Pinpoint the cell where the given text exists, returning its [x, y] midpoint coordinate. 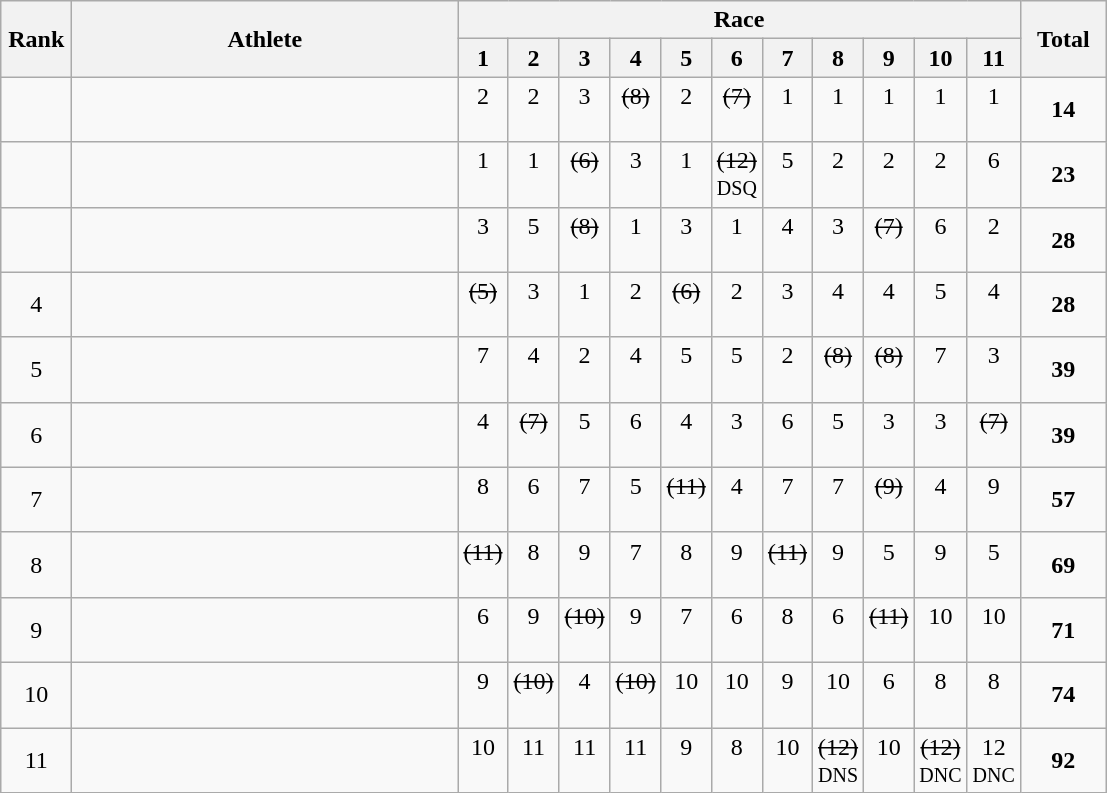
Total [1063, 39]
12DNC [994, 760]
71 [1063, 630]
Rank [36, 39]
(12)DSQ [736, 174]
92 [1063, 760]
Athlete [265, 39]
(5) [483, 304]
(12)DNC [940, 760]
74 [1063, 694]
14 [1063, 110]
(12)DNS [838, 760]
69 [1063, 564]
Race [739, 20]
23 [1063, 174]
57 [1063, 500]
(9) [889, 500]
